For the text-containing cell, return its midpoint in (X, Y) coordinate format. 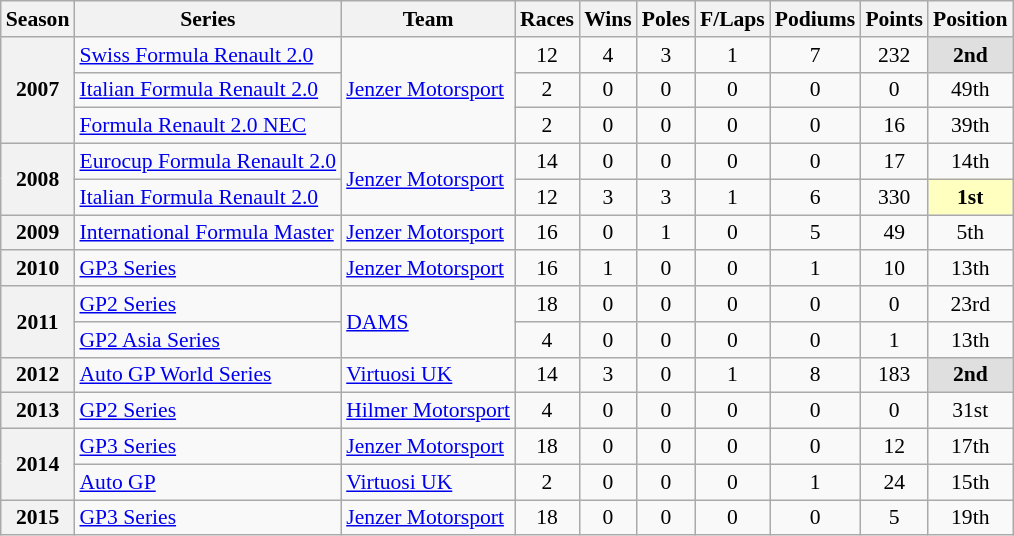
5th (970, 233)
31st (970, 411)
Season (38, 19)
10 (894, 269)
17th (970, 447)
19th (970, 518)
2015 (38, 518)
24 (894, 482)
2012 (38, 375)
2007 (38, 90)
2011 (38, 322)
Races (547, 19)
Auto GP World Series (208, 375)
49 (894, 233)
Swiss Formula Renault 2.0 (208, 55)
International Formula Master (208, 233)
2009 (38, 233)
23rd (970, 304)
Series (208, 19)
Eurocup Formula Renault 2.0 (208, 162)
39th (970, 126)
GP2 Asia Series (208, 340)
2013 (38, 411)
F/Laps (732, 19)
Points (894, 19)
7 (816, 55)
6 (816, 197)
183 (894, 375)
Poles (666, 19)
2008 (38, 180)
Hilmer Motorsport (428, 411)
2014 (38, 464)
14th (970, 162)
15th (970, 482)
Team (428, 19)
8 (816, 375)
Formula Renault 2.0 NEC (208, 126)
Position (970, 19)
Wins (608, 19)
1st (970, 197)
17 (894, 162)
49th (970, 90)
DAMS (428, 322)
Podiums (816, 19)
Auto GP (208, 482)
2010 (38, 269)
232 (894, 55)
330 (894, 197)
